Determine the (X, Y) coordinate at the center of the cell enclosing the given text.  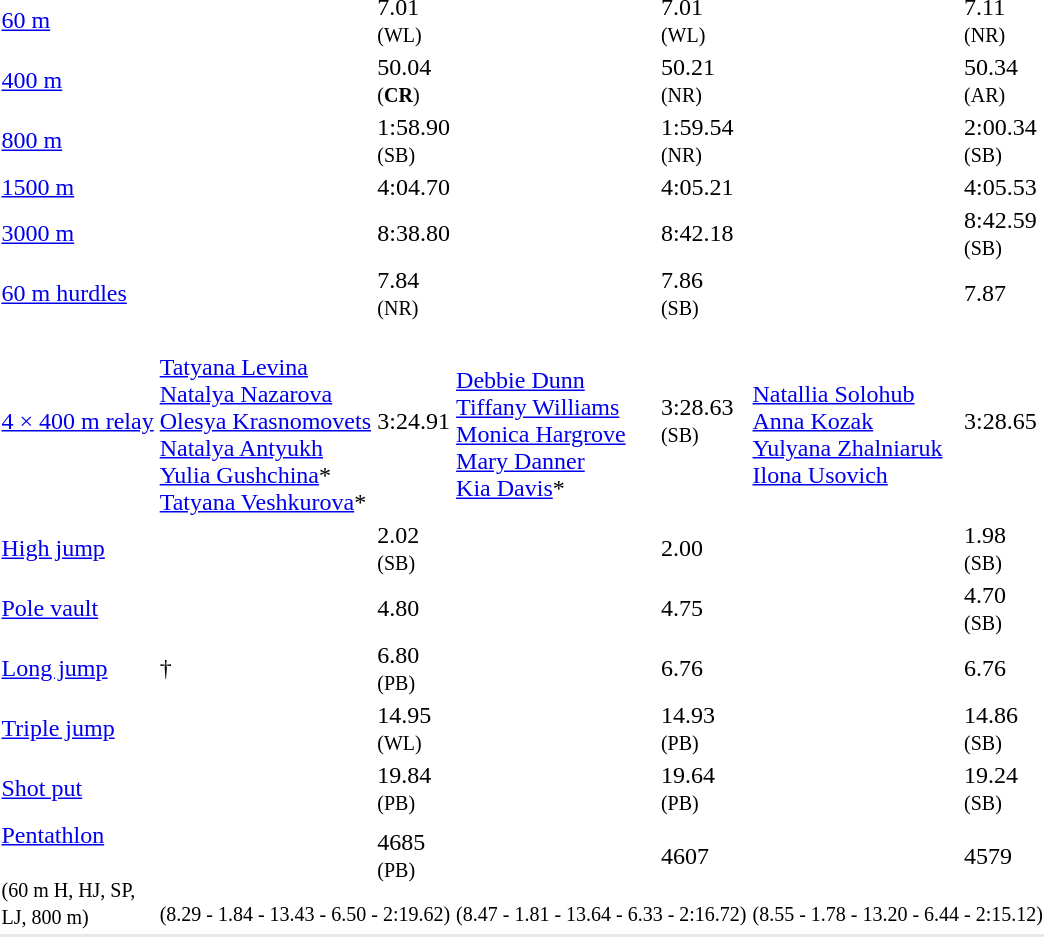
(8.47 - 1.81 - 13.64 - 6.33 - 2:16.72) (602, 912)
19.64(PB) (704, 788)
1:59.54(NR) (704, 140)
4:04.70 (414, 187)
2.00 (704, 548)
Tatyana LevinaNatalya NazarovaOlesya KrasnomovetsNatalya AntyukhYulia Gushchina*Tatyana Veshkurova* (266, 421)
50.21(NR) (704, 80)
800 m (78, 140)
7.86(SB) (704, 294)
Pole vault (78, 608)
14.95(WL) (414, 728)
8:42.18 (704, 234)
8:38.80 (414, 234)
6.80(PB) (414, 668)
19.84(PB) (414, 788)
60 m hurdles (78, 294)
2.02(SB) (414, 548)
4 × 400 m relay (78, 421)
6.76 (704, 668)
4.75 (704, 608)
Triple jump (78, 728)
3:28.63(SB) (704, 421)
7.84(NR) (414, 294)
Pentathlon(60 m H, HJ, SP,LJ, 800 m) (78, 876)
Debbie DunnTiffany WilliamsMonica HargroveMary DannerKia Davis* (556, 421)
High jump (78, 548)
4.80 (414, 608)
(8.55 - 1.78 - 13.20 - 6.44 - 2:15.12) (898, 912)
Natallia SolohubAnna KozakYulyana ZhalniarukIlona Usovich (856, 421)
1:58.90(SB) (414, 140)
400 m (78, 80)
Long jump (78, 668)
(8.29 - 1.84 - 13.43 - 6.50 - 2:19.62) (304, 912)
Shot put (78, 788)
4:05.21 (704, 187)
† (266, 668)
1500 m (78, 187)
4607 (704, 856)
4685(PB) (414, 856)
3000 m (78, 234)
50.04(CR) (414, 80)
3:24.91 (414, 421)
14.93(PB) (704, 728)
